From the cell containing the given text, extract its center point as (x, y) coordinate. 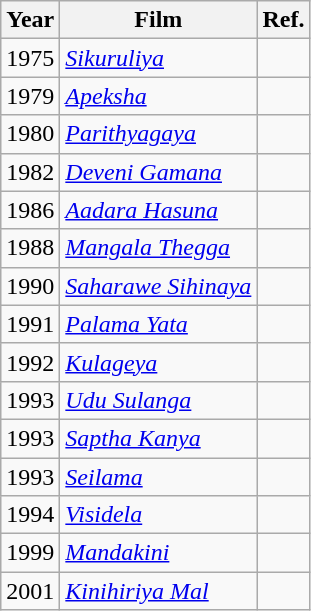
1990 (30, 286)
1975 (30, 58)
2001 (30, 591)
Palama Yata (158, 324)
Parithyagaya (158, 134)
Saptha Kanya (158, 438)
1992 (30, 362)
1994 (30, 515)
Year (30, 20)
1980 (30, 134)
Seilama (158, 477)
Mandakini (158, 553)
Sikuruliya (158, 58)
Aadara Hasuna (158, 210)
Film (158, 20)
Kinihiriya Mal (158, 591)
1986 (30, 210)
Visidela (158, 515)
Apeksha (158, 96)
Deveni Gamana (158, 172)
1999 (30, 553)
Kulageya (158, 362)
1979 (30, 96)
Udu Sulanga (158, 400)
Mangala Thegga (158, 248)
1988 (30, 248)
1982 (30, 172)
1991 (30, 324)
Saharawe Sihinaya (158, 286)
Ref. (284, 20)
